Determine the (x, y) coordinate at the center of the cell enclosing the given text.  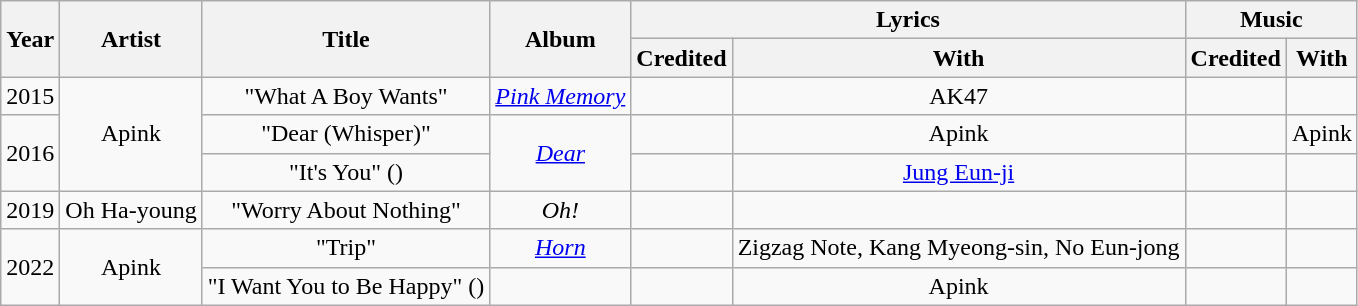
Lyrics (908, 20)
2022 (30, 267)
Horn (560, 248)
"I Want You to Be Happy" () (346, 286)
Pink Memory (560, 96)
Dear (560, 153)
Oh Ha-young (131, 210)
2016 (30, 153)
"Trip" (346, 248)
Zigzag Note, Kang Myeong-sin, No Eun-jong (958, 248)
Year (30, 39)
Artist (131, 39)
"Dear (Whisper)" (346, 134)
Album (560, 39)
Title (346, 39)
Oh! (560, 210)
2015 (30, 96)
"What A Boy Wants" (346, 96)
Jung Eun-ji (958, 172)
AK47 (958, 96)
"Worry About Nothing" (346, 210)
2019 (30, 210)
Music (1271, 20)
"It's You" () (346, 172)
